Search for the cell housing the specified text and yield its (X, Y) center coordinate. 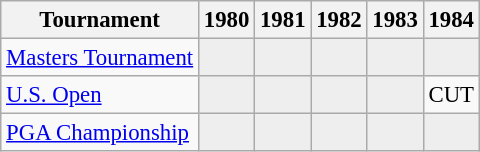
CUT (451, 95)
1983 (395, 20)
Masters Tournament (100, 58)
PGA Championship (100, 133)
1982 (339, 20)
Tournament (100, 20)
1984 (451, 20)
U.S. Open (100, 95)
1981 (283, 20)
1980 (227, 20)
